Scan for the cell matching the given text and deliver its (x, y) coordinate at center. 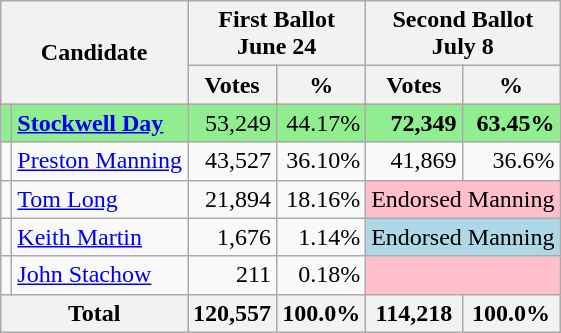
211 (232, 275)
1.14% (322, 237)
18.16% (322, 199)
John Stachow (100, 275)
53,249 (232, 123)
120,557 (232, 313)
First BallotJune 24 (277, 34)
44.17% (322, 123)
36.6% (511, 161)
Second BallotJuly 8 (463, 34)
114,218 (414, 313)
Total (94, 313)
Candidate (94, 52)
63.45% (511, 123)
Keith Martin (100, 237)
41,869 (414, 161)
Stockwell Day (100, 123)
43,527 (232, 161)
21,894 (232, 199)
36.10% (322, 161)
Preston Manning (100, 161)
0.18% (322, 275)
Tom Long (100, 199)
1,676 (232, 237)
72,349 (414, 123)
